Detect which cell encompasses the target text, then output its [x, y] center coordinate. 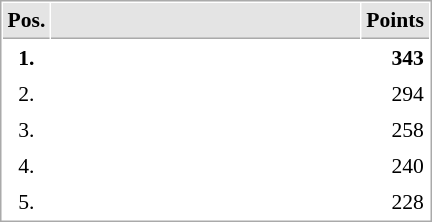
228 [396, 201]
Points [396, 21]
1. [26, 57]
3. [26, 129]
294 [396, 93]
258 [396, 129]
240 [396, 165]
343 [396, 57]
Pos. [26, 21]
5. [26, 201]
2. [26, 93]
4. [26, 165]
